Find where the given text appears and provide that cell's center as [x, y] coordinate. 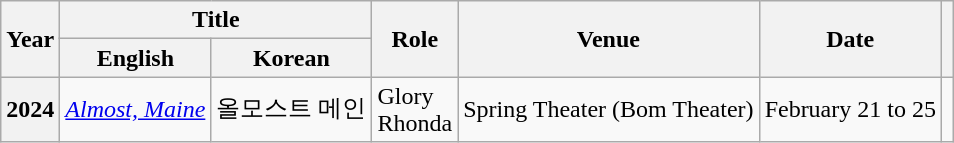
Venue [608, 39]
Year [30, 39]
English [136, 58]
Almost, Maine [136, 110]
February 21 to 25 [850, 110]
Date [850, 39]
올모스트 메인 [292, 110]
GloryRhonda [415, 110]
Role [415, 39]
Title [216, 20]
2024 [30, 110]
Spring Theater (Bom Theater) [608, 110]
Korean [292, 58]
